Scan for the cell matching the given text and deliver its (X, Y) coordinate at center. 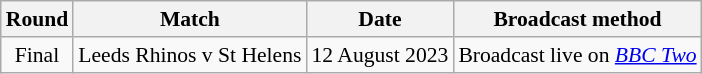
12 August 2023 (380, 55)
Match (190, 19)
Broadcast method (577, 19)
Final (38, 55)
Leeds Rhinos v St Helens (190, 55)
Broadcast live on BBC Two (577, 55)
Date (380, 19)
Round (38, 19)
